Capture the cell that displays the provided text and extract its (x, y) central coordinate. 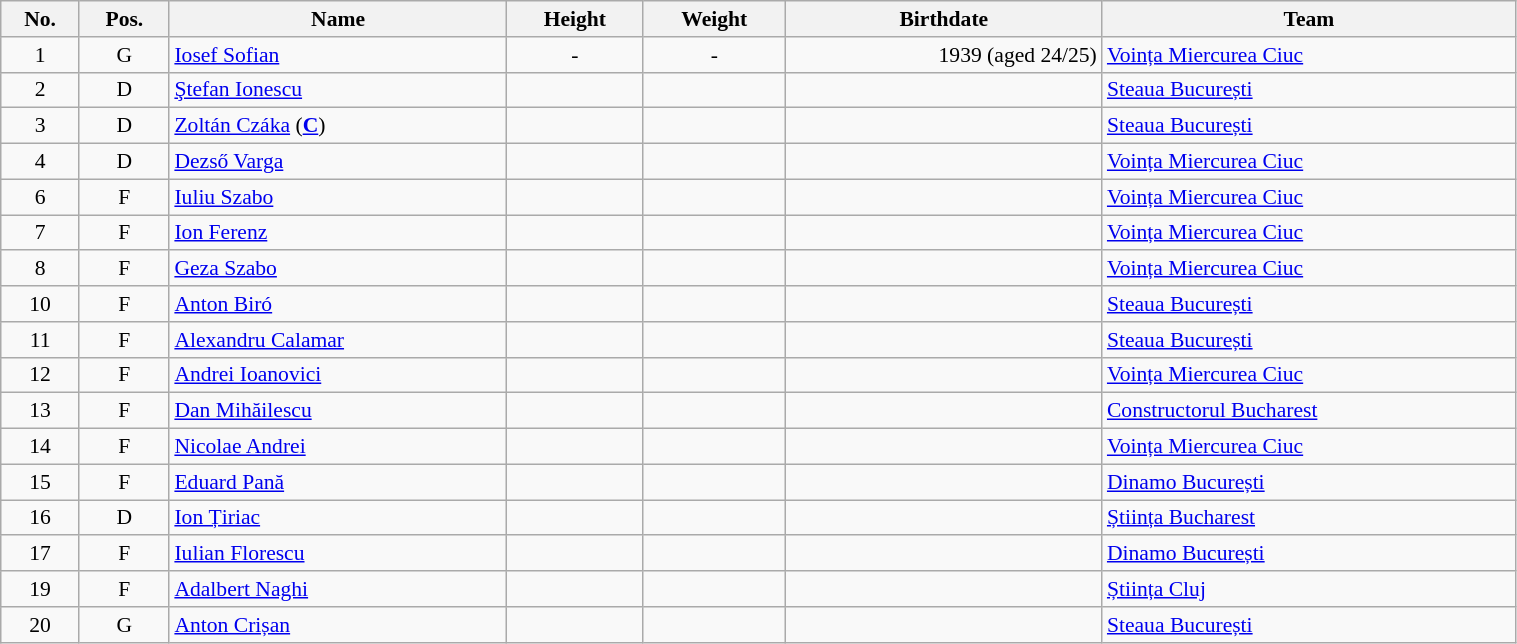
Alexandru Calamar (338, 340)
Constructorul Bucharest (1309, 411)
16 (40, 518)
17 (40, 554)
Anton Crișan (338, 625)
Name (338, 19)
Eduard Pană (338, 482)
Dan Mihăilescu (338, 411)
20 (40, 625)
Team (1309, 19)
15 (40, 482)
1 (40, 55)
Ion Țiriac (338, 518)
Știința Bucharest (1309, 518)
2 (40, 90)
8 (40, 269)
Iuliu Szabo (338, 197)
Nicolae Andrei (338, 447)
12 (40, 375)
7 (40, 233)
Pos. (124, 19)
Adalbert Naghi (338, 589)
19 (40, 589)
Ştefan Ionescu (338, 90)
Andrei Ioanovici (338, 375)
Birthdate (944, 19)
14 (40, 447)
Știința Cluj (1309, 589)
Weight (714, 19)
Iosef Sofian (338, 55)
Zoltán Czáka (C) (338, 126)
6 (40, 197)
Anton Biró (338, 304)
No. (40, 19)
Ion Ferenz (338, 233)
Height (575, 19)
4 (40, 162)
Dezső Varga (338, 162)
13 (40, 411)
11 (40, 340)
10 (40, 304)
3 (40, 126)
Geza Szabo (338, 269)
1939 (aged 24/25) (944, 55)
Iulian Florescu (338, 554)
